Provide the [X, Y] coordinate of the cell's center where the given text is located.  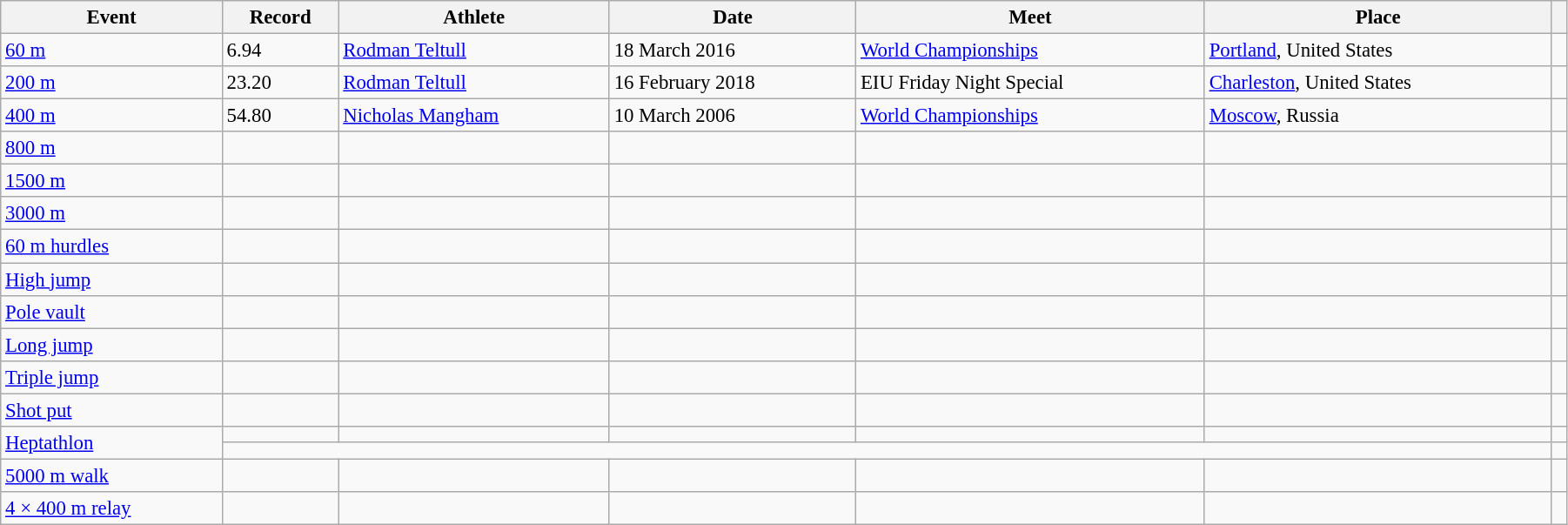
23.20 [280, 83]
18 March 2016 [733, 50]
Date [733, 17]
Heptathlon [111, 443]
Meet [1030, 17]
Nicholas Mangham [473, 116]
Pole vault [111, 312]
Long jump [111, 345]
Triple jump [111, 377]
3000 m [111, 213]
Record [280, 17]
200 m [111, 83]
60 m hurdles [111, 246]
Event [111, 17]
6.94 [280, 50]
EIU Friday Night Special [1030, 83]
54.80 [280, 116]
Portland, United States [1378, 50]
5000 m walk [111, 475]
4 × 400 m relay [111, 508]
Shot put [111, 410]
Athlete [473, 17]
1500 m [111, 181]
Moscow, Russia [1378, 116]
400 m [111, 116]
High jump [111, 279]
800 m [111, 148]
Place [1378, 17]
Charleston, United States [1378, 83]
10 March 2006 [733, 116]
16 February 2018 [733, 83]
60 m [111, 50]
